Search for the cell housing the specified text and yield its [X, Y] center coordinate. 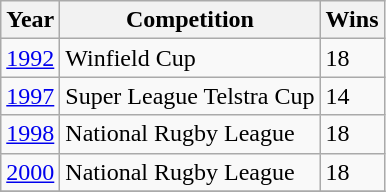
1992 [30, 58]
Competition [190, 20]
Wins [352, 20]
1997 [30, 96]
2000 [30, 172]
14 [352, 96]
Year [30, 20]
Winfield Cup [190, 58]
1998 [30, 134]
Super League Telstra Cup [190, 96]
